Scan for the cell matching the given text and deliver its [X, Y] coordinate at center. 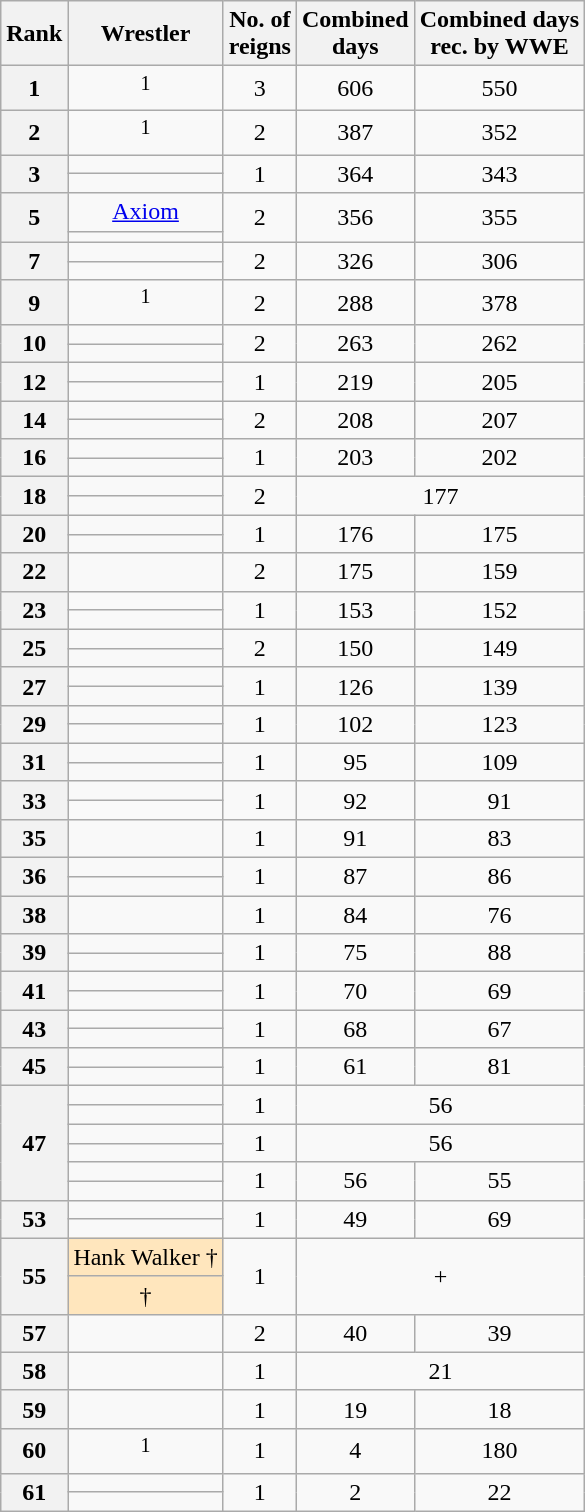
202 [499, 458]
59 [34, 1409]
126 [355, 686]
No. ofreigns [260, 34]
177 [440, 496]
35 [34, 839]
159 [499, 572]
25 [34, 648]
378 [499, 302]
88 [499, 953]
67 [499, 1029]
208 [355, 420]
+ [440, 1276]
7 [34, 261]
Wrestler [146, 34]
102 [355, 724]
70 [355, 991]
Combined daysrec. by WWE [499, 34]
176 [355, 534]
262 [499, 344]
68 [355, 1029]
60 [34, 1452]
203 [355, 458]
387 [355, 132]
21 [440, 1371]
9 [34, 302]
263 [355, 344]
205 [499, 382]
219 [355, 382]
123 [499, 724]
33 [34, 800]
95 [355, 762]
47 [34, 1143]
43 [34, 1029]
76 [499, 915]
14 [34, 420]
40 [355, 1333]
16 [34, 458]
58 [34, 1371]
27 [34, 686]
364 [355, 174]
87 [355, 877]
356 [355, 218]
Combineddays [355, 34]
† [146, 1295]
45 [34, 1067]
31 [34, 762]
36 [34, 877]
5 [34, 218]
343 [499, 174]
49 [355, 1219]
53 [34, 1219]
Hank Walker † [146, 1257]
326 [355, 261]
180 [499, 1452]
92 [355, 800]
38 [34, 915]
288 [355, 302]
84 [355, 915]
29 [34, 724]
83 [499, 839]
75 [355, 953]
606 [355, 88]
57 [34, 1333]
150 [355, 648]
550 [499, 88]
81 [499, 1067]
Axiom [146, 212]
4 [355, 1452]
19 [355, 1409]
207 [499, 420]
20 [34, 534]
23 [34, 610]
355 [499, 218]
86 [499, 877]
Rank [34, 34]
153 [355, 610]
109 [499, 762]
139 [499, 686]
149 [499, 648]
152 [499, 610]
10 [34, 344]
352 [499, 132]
41 [34, 991]
12 [34, 382]
306 [499, 261]
